Extract the [X, Y] coordinate from the center of the cell holding the provided text.  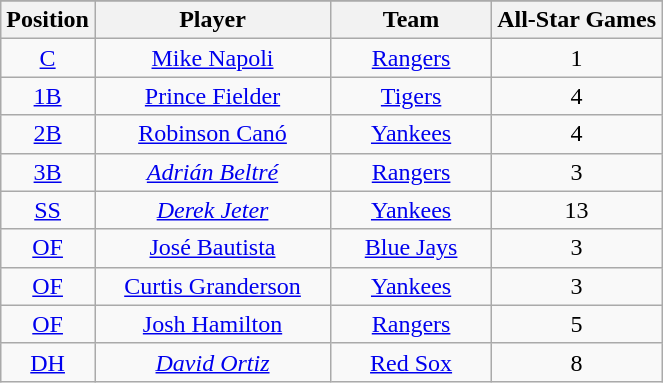
Blue Jays [412, 248]
Mike Napoli [212, 58]
1B [48, 96]
Derek Jeter [212, 210]
Position [48, 20]
Red Sox [412, 362]
Team [412, 20]
8 [577, 362]
DH [48, 362]
José Bautista [212, 248]
1 [577, 58]
Curtis Granderson [212, 286]
C [48, 58]
Robinson Canó [212, 134]
Adrián Beltré [212, 172]
5 [577, 324]
All-Star Games [577, 20]
13 [577, 210]
Player [212, 20]
David Ortiz [212, 362]
Josh Hamilton [212, 324]
3B [48, 172]
SS [48, 210]
Tigers [412, 96]
2B [48, 134]
Prince Fielder [212, 96]
